Locate the cell with the specified text and output its (X, Y) center coordinate. 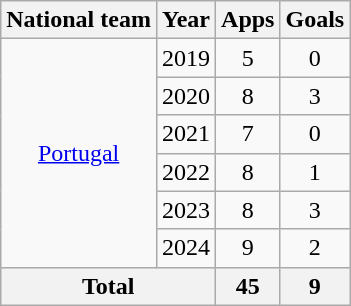
45 (248, 286)
2021 (186, 134)
7 (248, 134)
1 (315, 172)
2 (315, 248)
2024 (186, 248)
2023 (186, 210)
Portugal (79, 153)
2022 (186, 172)
Apps (248, 20)
Year (186, 20)
2020 (186, 96)
National team (79, 20)
Total (108, 286)
5 (248, 58)
2019 (186, 58)
Goals (315, 20)
